From the cell containing the given text, extract its center point as (x, y) coordinate. 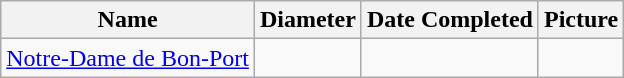
Diameter (308, 20)
Notre-Dame de Bon-Port (128, 58)
Date Completed (450, 20)
Picture (580, 20)
Name (128, 20)
